For the text-containing cell, return its midpoint in (X, Y) coordinate format. 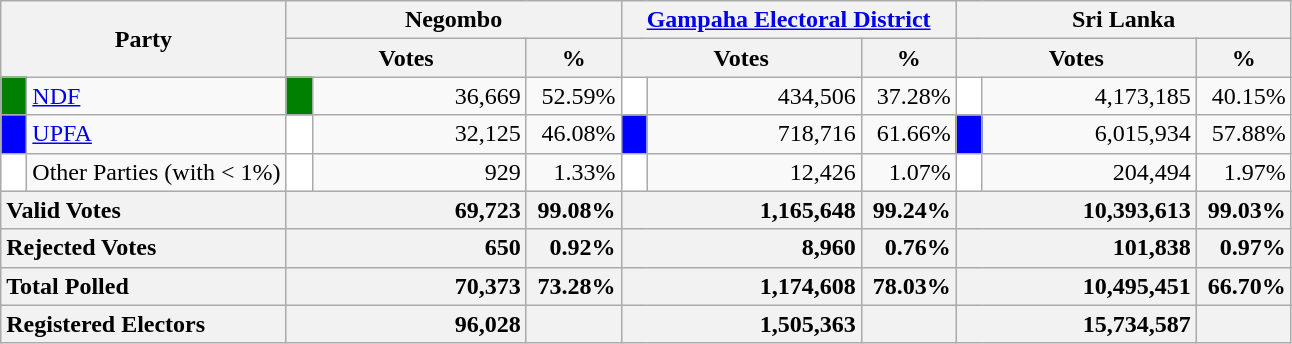
1,174,608 (741, 286)
36,669 (419, 96)
73.28% (574, 286)
Negombo (454, 20)
Total Polled (144, 286)
66.70% (1244, 286)
15,734,587 (1076, 324)
Sri Lanka (1124, 20)
UPFA (156, 134)
10,393,613 (1076, 210)
70,373 (406, 286)
Other Parties (with < 1%) (156, 172)
1,505,363 (741, 324)
434,506 (754, 96)
61.66% (908, 134)
204,494 (1089, 172)
1,165,648 (741, 210)
Party (144, 39)
69,723 (406, 210)
1.07% (908, 172)
718,716 (754, 134)
57.88% (1244, 134)
99.03% (1244, 210)
12,426 (754, 172)
Registered Electors (144, 324)
Valid Votes (144, 210)
99.24% (908, 210)
Rejected Votes (144, 248)
78.03% (908, 286)
40.15% (1244, 96)
650 (406, 248)
4,173,185 (1089, 96)
929 (419, 172)
99.08% (574, 210)
96,028 (406, 324)
32,125 (419, 134)
6,015,934 (1089, 134)
1.33% (574, 172)
101,838 (1076, 248)
0.92% (574, 248)
Gampaha Electoral District (788, 20)
52.59% (574, 96)
46.08% (574, 134)
10,495,451 (1076, 286)
0.97% (1244, 248)
0.76% (908, 248)
NDF (156, 96)
1.97% (1244, 172)
37.28% (908, 96)
8,960 (741, 248)
